Output the [X, Y] coordinate of the center of the cell containing the given text.  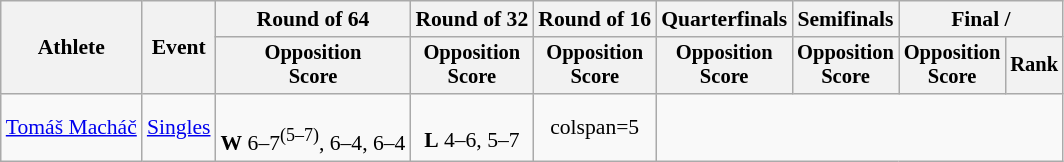
Quarterfinals [724, 19]
Singles [179, 128]
Event [179, 48]
colspan=5 [594, 128]
Athlete [72, 48]
L 4–6, 5–7 [472, 128]
Tomáš Macháč [72, 128]
Round of 32 [472, 19]
W 6–7(5–7), 6–4, 6–4 [314, 128]
Final / [981, 19]
Round of 16 [594, 19]
Round of 64 [314, 19]
Semifinals [846, 19]
Rank [1034, 66]
